Detect which cell encompasses the target text, then output its [x, y] center coordinate. 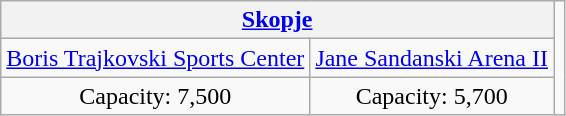
Capacity: 5,700 [432, 96]
Jane Sandanski Arena II [432, 58]
Skopje [278, 20]
Boris Trajkovski Sports Center [156, 58]
Capacity: 7,500 [156, 96]
